Detect which cell encompasses the target text, then output its (x, y) center coordinate. 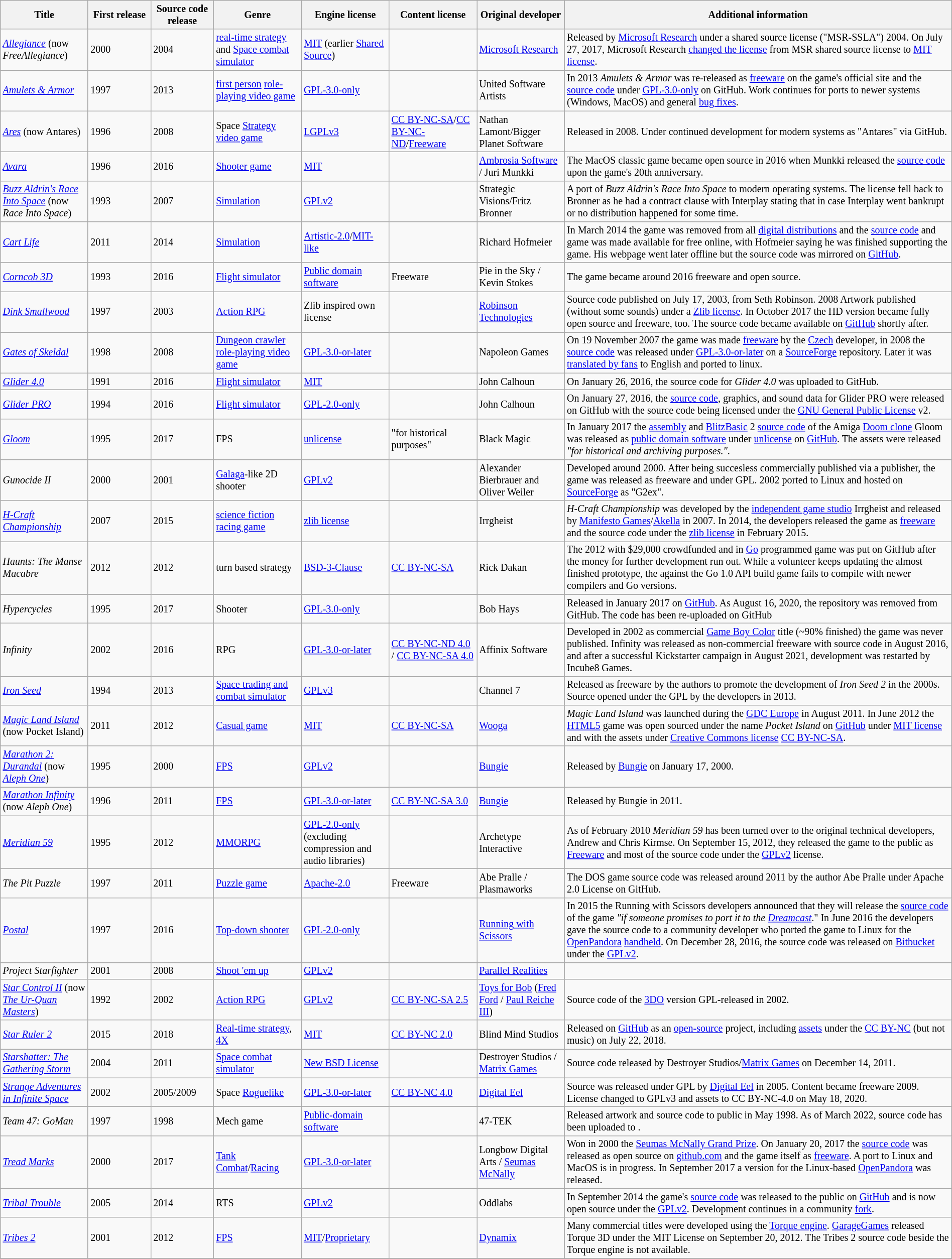
The Pit Puzzle (44, 884)
Black Magic (521, 440)
2018 (182, 1035)
Buzz Aldrin's Race Into Space (now Race Into Space) (44, 201)
Marathon Infinity (now Aleph One) (44, 801)
Real-time strategy, 4X (257, 1035)
Space Roguelike (257, 1092)
Released by Bungie in 2011. (758, 801)
Napoleon Games (521, 352)
2003 (182, 312)
MMORPG (257, 842)
Ambrosia Software / Juri Munkki (521, 167)
Casual game (257, 726)
Apache-2.0 (345, 884)
Avara (44, 167)
The MacOS classic game became open source in 2016 when Munkki released the source code upon the game's 20th anniversary. (758, 167)
H-Craft Championship (44, 521)
Richard Hofmeier (521, 242)
MIT (earlier Shared Source) (345, 50)
"for historical purposes" (433, 440)
Blind Mind Studios (521, 1035)
Rick Dakan (521, 568)
first person role-playing video game (257, 90)
The game became around 2016 freeware and open source. (758, 277)
Dungeon crawler role-playing video game (257, 352)
Project Starfighter (44, 971)
Space Strategy video game (257, 132)
Glider PRO (44, 405)
First release (120, 15)
Additional information (758, 15)
Released artwork and source code to public in May 1998. As of March 2022, source code has been uploaded to . (758, 1121)
Shoot 'em up (257, 971)
Dink Smallwood (44, 312)
Digital Eel (521, 1092)
Haunts: The Manse Macabre (44, 568)
Mech game (257, 1121)
United Software Artists (521, 90)
Gloom (44, 440)
Zlib inspired own license (345, 312)
1991 (120, 382)
RTS (257, 1203)
The DOS game source code was released around 2011 by the author Abe Pralle under Apache 2.0 License on GitHub. (758, 884)
Ares (now Antares) (44, 132)
Star Control II (now The Ur-Quan Masters) (44, 1000)
Space trading and combat simulator (257, 691)
CC BY-NC-SA 2.5 (433, 1000)
47-TEK (521, 1121)
2005/2009 (182, 1092)
Dynamix (521, 1238)
Channel 7 (521, 691)
Robinson Technologies (521, 312)
Space combat simulator (257, 1063)
Affinix Software (521, 650)
On January 26, 2016, the source code for Glider 4.0 was uploaded to GitHub. (758, 382)
GPLv3 (345, 691)
Iron Seed (44, 691)
Nathan Lamont/Bigger Planet Software (521, 132)
Engine license (345, 15)
1992 (120, 1000)
Running with Scissors (521, 930)
Longbow Digital Arts / Seumas McNally (521, 1163)
Source code of the 3DO version GPL-released in 2002. (758, 1000)
Gates of Skeldal (44, 352)
science fiction racing game (257, 521)
Strange Adventures in Infinite Space (44, 1092)
Toys for Bob (Fred Ford / Paul Reiche III) (521, 1000)
Source code released by Destroyer Studios/Matrix Games on December 14, 2011. (758, 1063)
Abe Pralle / Plasmaworks (521, 884)
Magic Land Island (now Pocket Island) (44, 726)
BSD-3-Clause (345, 568)
CC BY-NC-SA 3.0 (433, 801)
Oddlabs (521, 1203)
unlicense (345, 440)
Public domain software (345, 277)
MIT/Proprietary (345, 1238)
Galaga-like 2D shooter (257, 480)
Wooga (521, 726)
zlib license (345, 521)
Marathon 2: Durandal (now Aleph One) (44, 766)
real-time strategy and Space combat simulator (257, 50)
CC BY-NC 2.0 (433, 1035)
Tribal Trouble (44, 1203)
Tank Combat/Racing (257, 1163)
Title (44, 15)
CC BY-NC-ND 4.0 / CC BY-NC-SA 4.0 (433, 650)
Released in January 2017 on GitHub. As August 16, 2020, the repository was removed from GitHub. The code has been re-uploaded on GitHub (758, 609)
Microsoft Research (521, 50)
Shooter game (257, 167)
Released in 2008. Under continued development for modern systems as "Antares" via GitHub. (758, 132)
Star Ruler 2 (44, 1035)
turn based strategy (257, 568)
Irrgheist (521, 521)
Source code release (182, 15)
CC BY-NC-SA/CC BY-NC-ND/Freeware (433, 132)
Released on GitHub as an open-source project, including assets under the CC BY-NC (but not music) on July 22, 2018. (758, 1035)
Genre (257, 15)
Postal (44, 930)
Tribes 2 (44, 1238)
Tread Marks (44, 1163)
Starshatter: The Gathering Storm (44, 1063)
LGPLv3 (345, 132)
Artistic-2.0/MIT-like (345, 242)
Infinity (44, 650)
Allegiance (now FreeAllegiance) (44, 50)
Hypercycles (44, 609)
2005 (120, 1203)
Released by Bungie on January 17, 2000. (758, 766)
Destroyer Studios / Matrix Games (521, 1063)
Parallel Realities (521, 971)
GPL-2.0-only (excluding compression and audio libraries) (345, 842)
Original developer (521, 15)
New BSD License (345, 1063)
CC BY-NC 4.0 (433, 1092)
Shooter (257, 609)
Team 47: GoMan (44, 1121)
Meridian 59 (44, 842)
Amulets & Armor (44, 90)
Gunocide II (44, 480)
Strategic Visions/Fritz Bronner (521, 201)
Public-domain software (345, 1121)
Alexander Bierbrauer and Oliver Weiler (521, 480)
Corncob 3D (44, 277)
Puzzle game (257, 884)
Content license (433, 15)
Archetype Interactive (521, 842)
Top-down shooter (257, 930)
Pie in the Sky / Kevin Stokes (521, 277)
Released as freeware by the authors to promote the development of Iron Seed 2 in the 2000s. Source opened under the GPL by the developers in 2013. (758, 691)
Cart Life (44, 242)
Glider 4.0 (44, 382)
RPG (257, 650)
Bob Hays (521, 609)
